Return the [X, Y] coordinate for the center point of the cell that contains the specified text.  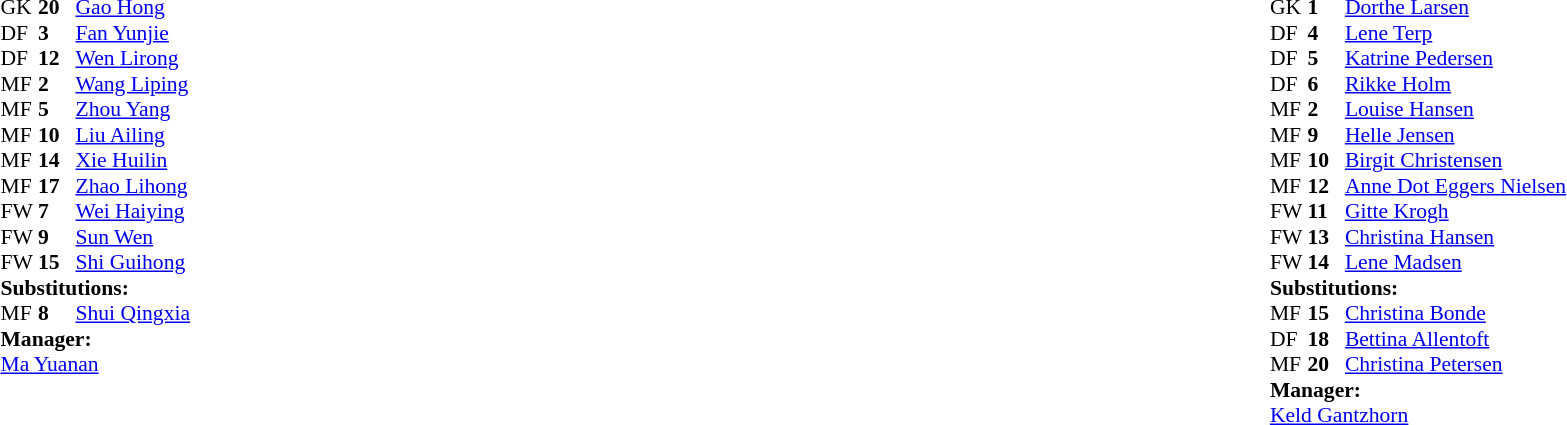
Lene Terp [1456, 33]
Shi Guihong [134, 263]
Birgit Christensen [1456, 161]
Lene Madsen [1456, 263]
Louise Hansen [1456, 109]
Christina Hansen [1456, 237]
Wang Liping [134, 84]
17 [57, 186]
Zhou Yang [134, 109]
18 [1326, 339]
Christina Bonde [1456, 313]
Fan Yunjie [134, 33]
7 [57, 211]
Wen Lirong [134, 59]
Shui Qingxia [134, 313]
Xie Huilin [134, 161]
Gitte Krogh [1456, 211]
Anne Dot Eggers Nielsen [1456, 186]
4 [1326, 33]
Bettina Allentoft [1456, 339]
Ma Yuanan [95, 365]
Helle Jensen [1456, 135]
8 [57, 313]
Wei Haiying [134, 211]
Rikke Holm [1456, 84]
6 [1326, 84]
3 [57, 33]
Liu Ailing [134, 135]
Katrine Pedersen [1456, 59]
13 [1326, 237]
Sun Wen [134, 237]
Christina Petersen [1456, 365]
11 [1326, 211]
Zhao Lihong [134, 186]
20 [1326, 365]
